Output the (x, y) coordinate of the center of the cell containing the given text.  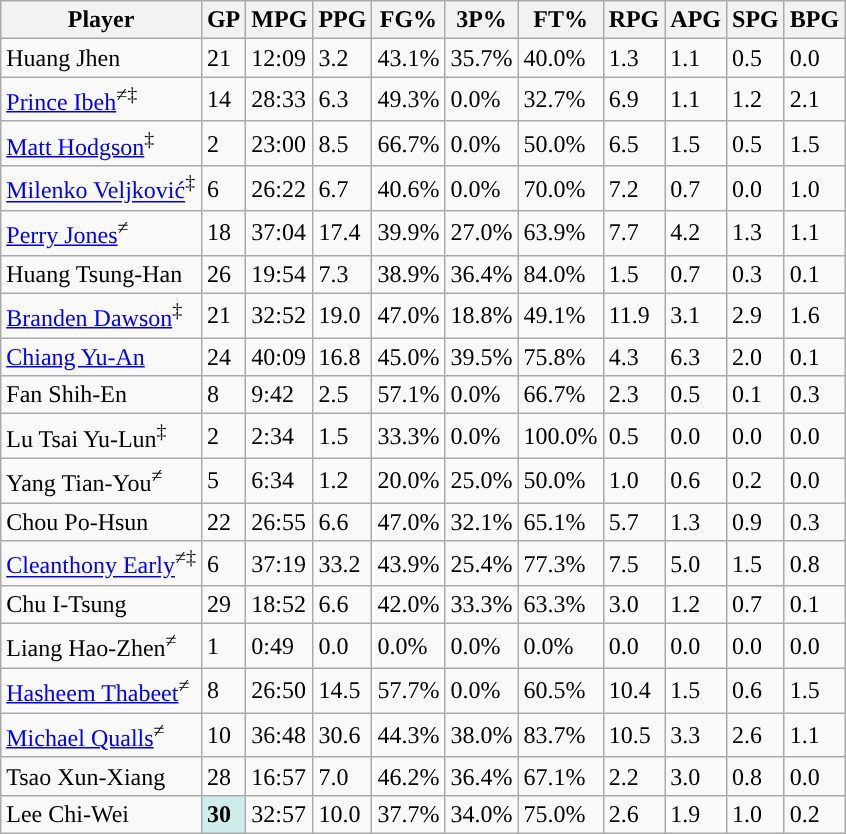
7.7 (634, 234)
Cleanthony Early≠‡ (102, 564)
2.3 (634, 395)
43.1% (408, 58)
Yang Tian-You≠ (102, 480)
43.9% (408, 564)
5.7 (634, 522)
5 (223, 480)
34.0% (482, 814)
49.3% (408, 100)
Huang Tsung-Han (102, 274)
32:52 (280, 316)
24 (223, 357)
4.3 (634, 357)
84.0% (560, 274)
23:00 (280, 144)
Lu Tsai Yu-Lun‡ (102, 436)
18.8% (482, 316)
6.9 (634, 100)
20.0% (408, 480)
2.9 (756, 316)
SPG (756, 20)
45.0% (408, 357)
46.2% (408, 776)
18 (223, 234)
32.7% (560, 100)
19:54 (280, 274)
3P% (482, 20)
12:09 (280, 58)
38.0% (482, 736)
30 (223, 814)
0:49 (280, 646)
28 (223, 776)
65.1% (560, 522)
Fan Shih-En (102, 395)
5.0 (696, 564)
Lee Chi-Wei (102, 814)
39.9% (408, 234)
6:34 (280, 480)
Liang Hao-Zhen≠ (102, 646)
7.2 (634, 188)
8.5 (342, 144)
6.7 (342, 188)
29 (223, 605)
MPG (280, 20)
39.5% (482, 357)
26:55 (280, 522)
100.0% (560, 436)
36:48 (280, 736)
75.0% (560, 814)
37:19 (280, 564)
1.6 (814, 316)
30.6 (342, 736)
77.3% (560, 564)
10 (223, 736)
9:42 (280, 395)
26:50 (280, 690)
63.9% (560, 234)
83.7% (560, 736)
2.5 (342, 395)
10.5 (634, 736)
11.9 (634, 316)
16:57 (280, 776)
RPG (634, 20)
32.1% (482, 522)
57.7% (408, 690)
Branden Dawson‡ (102, 316)
44.3% (408, 736)
2.2 (634, 776)
4.2 (696, 234)
33.2 (342, 564)
40:09 (280, 357)
7.0 (342, 776)
Milenko Veljković‡ (102, 188)
7.5 (634, 564)
49.1% (560, 316)
Matt Hodgson‡ (102, 144)
GP (223, 20)
27.0% (482, 234)
37.7% (408, 814)
16.8 (342, 357)
14.5 (342, 690)
63.3% (560, 605)
57.1% (408, 395)
67.1% (560, 776)
38.9% (408, 274)
14 (223, 100)
10.4 (634, 690)
FG% (408, 20)
40.6% (408, 188)
28:33 (280, 100)
APG (696, 20)
Hasheem Thabeet≠ (102, 690)
3.2 (342, 58)
35.7% (482, 58)
32:57 (280, 814)
Michael Qualls≠ (102, 736)
1 (223, 646)
3.1 (696, 316)
60.5% (560, 690)
2:34 (280, 436)
70.0% (560, 188)
19.0 (342, 316)
Chu I-Tsung (102, 605)
2.0 (756, 357)
26 (223, 274)
Perry Jones≠ (102, 234)
BPG (814, 20)
37:04 (280, 234)
Huang Jhen (102, 58)
Tsao Xun-Xiang (102, 776)
10.0 (342, 814)
6.5 (634, 144)
42.0% (408, 605)
2.1 (814, 100)
18:52 (280, 605)
Chiang Yu-An (102, 357)
Player (102, 20)
25.0% (482, 480)
17.4 (342, 234)
0.9 (756, 522)
PPG (342, 20)
3.3 (696, 736)
25.4% (482, 564)
FT% (560, 20)
26:22 (280, 188)
Prince Ibeh≠‡ (102, 100)
75.8% (560, 357)
Chou Po-Hsun (102, 522)
40.0% (560, 58)
1.9 (696, 814)
7.3 (342, 274)
22 (223, 522)
